Find where the given text appears and provide that cell's center as [X, Y] coordinate. 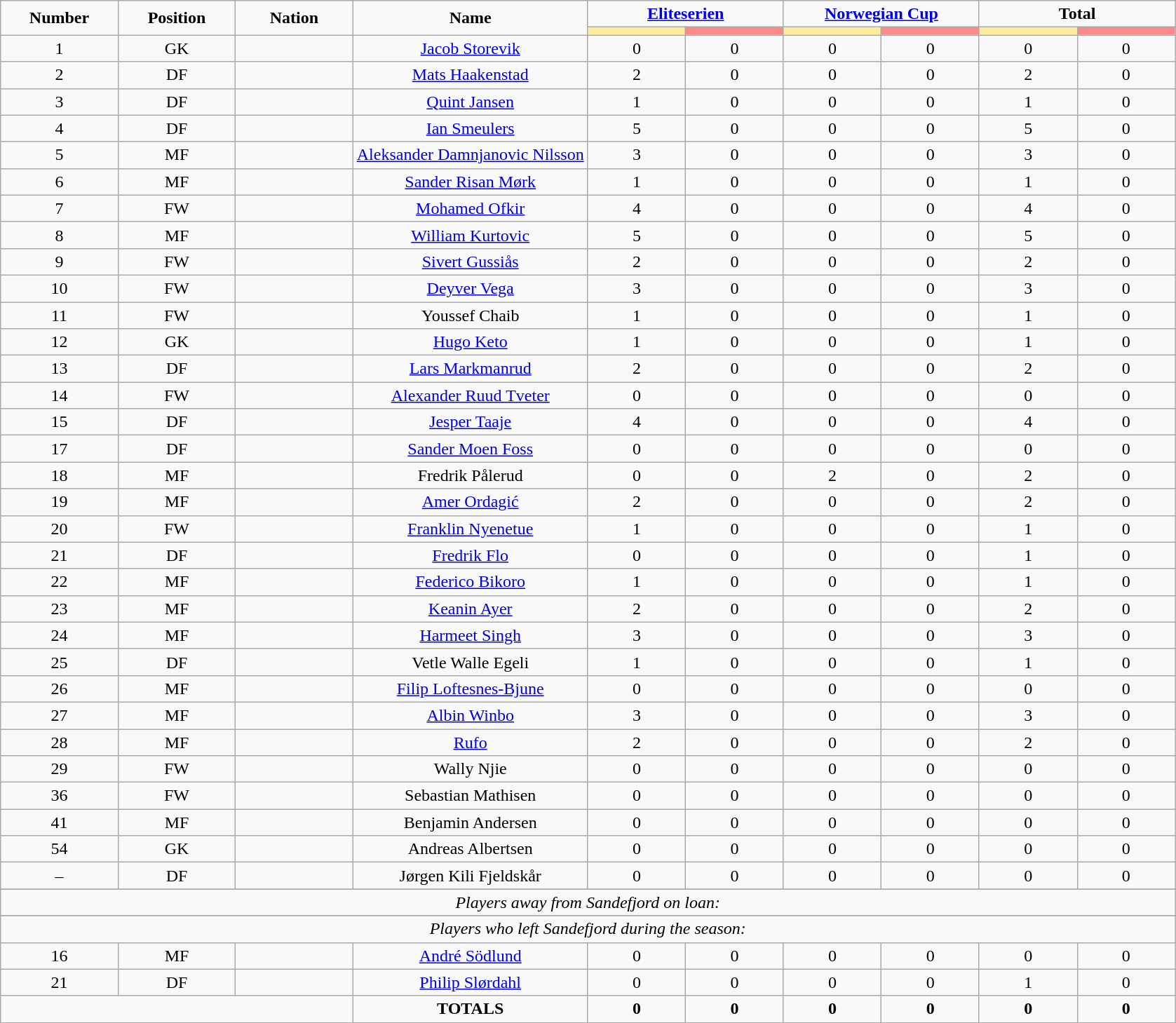
Youssef Chaib [470, 315]
Keanin Ayer [470, 609]
Sebastian Mathisen [470, 796]
13 [59, 369]
19 [59, 502]
Philip Slørdahl [470, 982]
17 [59, 449]
Amer Ordagić [470, 502]
Mats Haakenstad [470, 75]
Ian Smeulers [470, 128]
Sivert Gussiås [470, 262]
18 [59, 475]
41 [59, 822]
10 [59, 288]
Lars Markmanrud [470, 369]
54 [59, 849]
14 [59, 395]
11 [59, 315]
André Södlund [470, 956]
Fredrik Pålerud [470, 475]
TOTALS [470, 1009]
Jesper Taaje [470, 422]
Players who left Sandefjord during the season: [588, 929]
12 [59, 342]
Jørgen Kili Fjeldskår [470, 876]
Nation [295, 18]
Eliteserien [686, 14]
7 [59, 208]
Fredrik Flo [470, 555]
Vetle Walle Egeli [470, 662]
Hugo Keto [470, 342]
15 [59, 422]
Total [1077, 14]
Sander Moen Foss [470, 449]
– [59, 876]
23 [59, 609]
William Kurtovic [470, 235]
28 [59, 743]
Franklin Nyenetue [470, 529]
Norwegian Cup [881, 14]
Harmeet Singh [470, 635]
Federico Bikoro [470, 582]
Alexander Ruud Tveter [470, 395]
27 [59, 715]
29 [59, 769]
6 [59, 182]
20 [59, 529]
Benjamin Andersen [470, 822]
Rufo [470, 743]
Mohamed Ofkir [470, 208]
25 [59, 662]
36 [59, 796]
Filip Loftesnes-Bjune [470, 689]
Albin Winbo [470, 715]
Andreas Albertsen [470, 849]
Deyver Vega [470, 288]
Jacob Storevik [470, 48]
Position [177, 18]
24 [59, 635]
Aleksander Damnjanovic Nilsson [470, 155]
Players away from Sandefjord on loan: [588, 902]
Quint Jansen [470, 102]
Sander Risan Mørk [470, 182]
Name [470, 18]
Number [59, 18]
Wally Njie [470, 769]
8 [59, 235]
26 [59, 689]
16 [59, 956]
22 [59, 582]
9 [59, 262]
